Scan for the cell matching the given text and deliver its (x, y) coordinate at center. 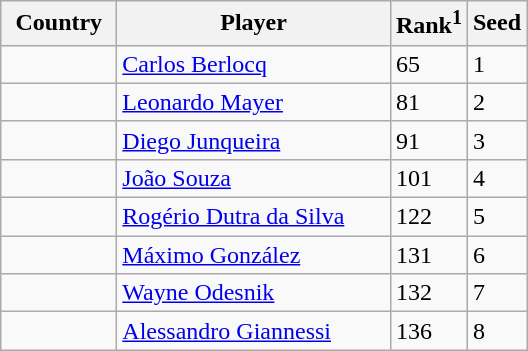
6 (496, 255)
3 (496, 140)
131 (428, 255)
João Souza (254, 178)
Máximo González (254, 255)
7 (496, 293)
Leonardo Mayer (254, 102)
136 (428, 331)
5 (496, 217)
2 (496, 102)
Rogério Dutra da Silva (254, 217)
Country (59, 24)
65 (428, 64)
8 (496, 331)
132 (428, 293)
Wayne Odesnik (254, 293)
122 (428, 217)
Alessandro Giannessi (254, 331)
Diego Junqueira (254, 140)
91 (428, 140)
Rank1 (428, 24)
101 (428, 178)
Player (254, 24)
1 (496, 64)
Seed (496, 24)
Carlos Berlocq (254, 64)
4 (496, 178)
81 (428, 102)
